Provide the (X, Y) coordinate of the cell's center where the given text is located.  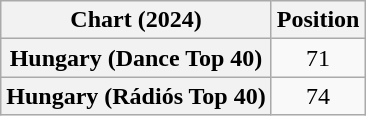
74 (318, 96)
Chart (2024) (136, 20)
Hungary (Dance Top 40) (136, 58)
71 (318, 58)
Position (318, 20)
Hungary (Rádiós Top 40) (136, 96)
